Capture the cell that displays the provided text and extract its [X, Y] central coordinate. 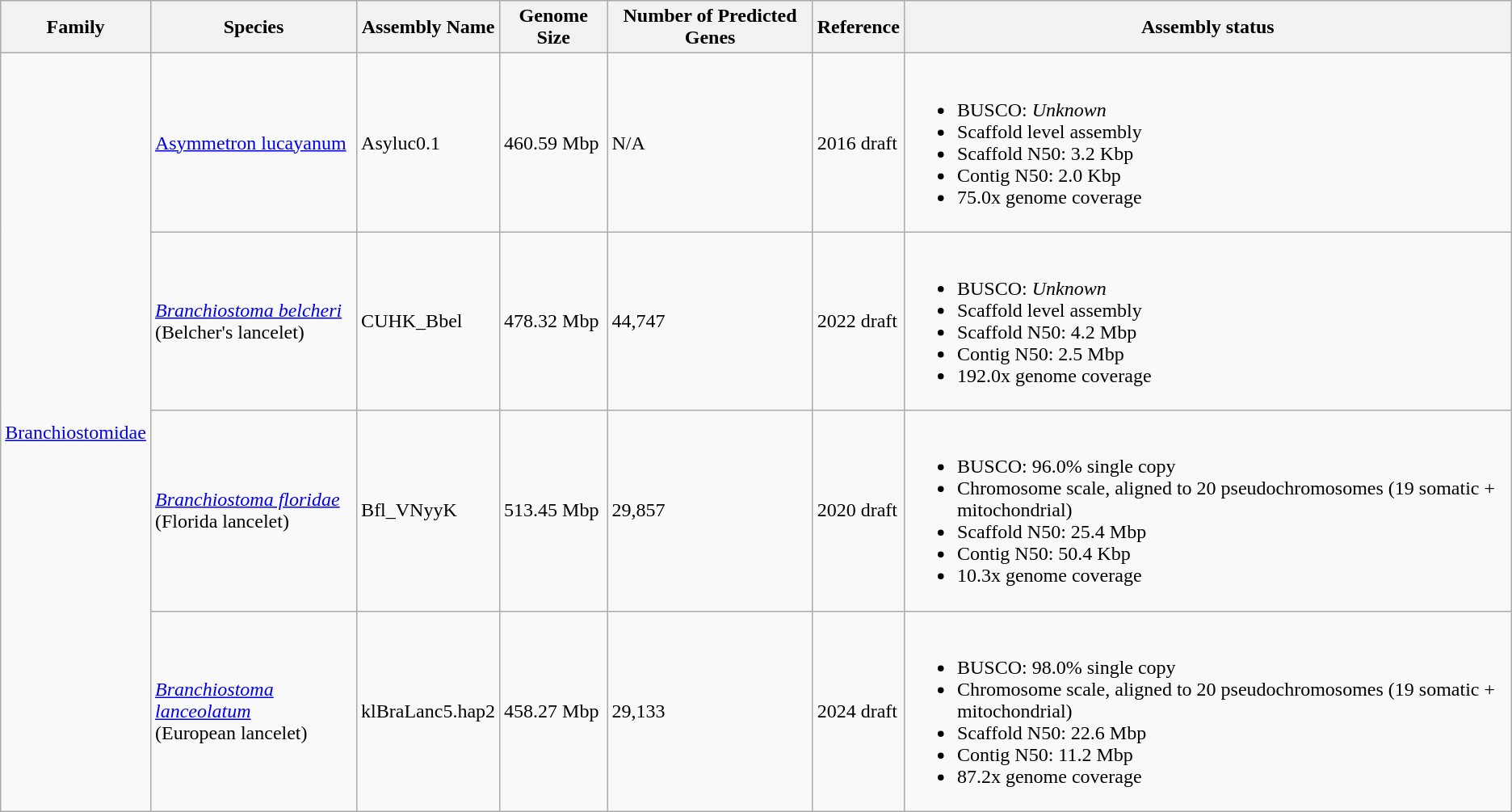
BUSCO: UnknownScaffold level assemblyScaffold N50: 4.2 MbpContig N50: 2.5 Mbp192.0x genome coverage [1207, 322]
2020 draft [858, 511]
CUHK_Bbel [428, 322]
Branchiostoma belcheri(Belcher's lancelet) [254, 322]
458.27 Mbp [554, 711]
Species [254, 27]
29,857 [710, 511]
N/A [710, 142]
2024 draft [858, 711]
Assembly status [1207, 27]
Reference [858, 27]
Number of Predicted Genes [710, 27]
Asyluc0.1 [428, 142]
Branchiostoma lanceolatum(European lancelet) [254, 711]
BUSCO: UnknownScaffold level assemblyScaffold N50: 3.2 KbpContig N50: 2.0 Kbp75.0x genome coverage [1207, 142]
Branchiostomidae [76, 432]
513.45 Mbp [554, 511]
460.59 Mbp [554, 142]
44,747 [710, 322]
klBraLanc5.hap2 [428, 711]
478.32 Mbp [554, 322]
Assembly Name [428, 27]
29,133 [710, 711]
Branchiostoma floridae(Florida lancelet) [254, 511]
2016 draft [858, 142]
2022 draft [858, 322]
Bfl_VNyyK [428, 511]
Asymmetron lucayanum [254, 142]
Genome Size [554, 27]
Family [76, 27]
